Output the (X, Y) coordinate of the center of the cell containing the given text.  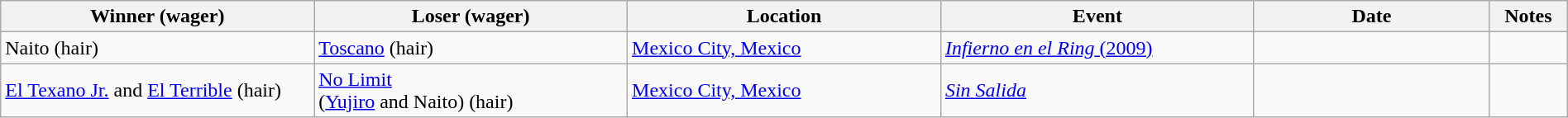
Loser (wager) (471, 17)
Naito (hair) (157, 48)
Toscano (hair) (471, 48)
Notes (1528, 17)
Sin Salida (1097, 91)
Infierno en el Ring (2009) (1097, 48)
Date (1371, 17)
Event (1097, 17)
El Texano Jr. and El Terrible (hair) (157, 91)
No Limit(Yujiro and Naito) (hair) (471, 91)
Location (784, 17)
Winner (wager) (157, 17)
